Find where the given text appears and provide that cell's center as [X, Y] coordinate. 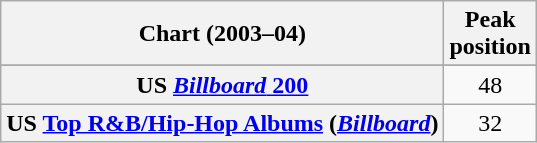
32 [490, 123]
US Billboard 200 [222, 85]
Chart (2003–04) [222, 34]
48 [490, 85]
Peakposition [490, 34]
US Top R&B/Hip-Hop Albums (Billboard) [222, 123]
